Extract the [X, Y] coordinate from the center of the cell holding the provided text.  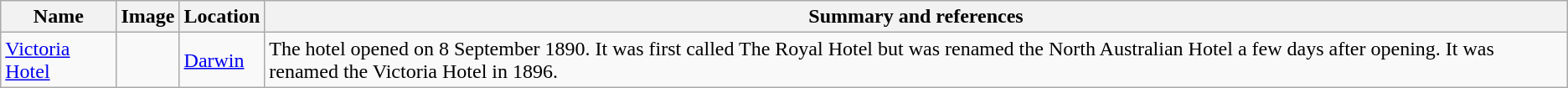
Darwin [222, 60]
Victoria Hotel [59, 60]
Name [59, 17]
Summary and references [916, 17]
Location [222, 17]
Image [147, 17]
